Scan for the cell matching the given text and deliver its (X, Y) coordinate at center. 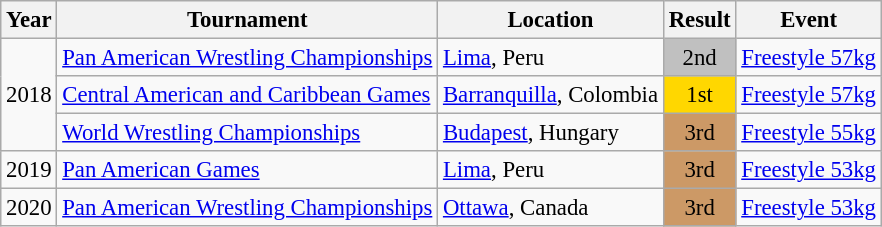
2nd (700, 58)
Location (551, 20)
World Wrestling Championships (248, 133)
2018 (29, 96)
2019 (29, 170)
Central American and Caribbean Games (248, 95)
Event (808, 20)
Year (29, 20)
Barranquilla, Colombia (551, 95)
Result (700, 20)
Tournament (248, 20)
Freestyle 55kg (808, 133)
Budapest, Hungary (551, 133)
Ottawa, Canada (551, 208)
Pan American Games (248, 170)
1st (700, 95)
2020 (29, 208)
